Extract the (X, Y) coordinate from the center of the cell holding the provided text.  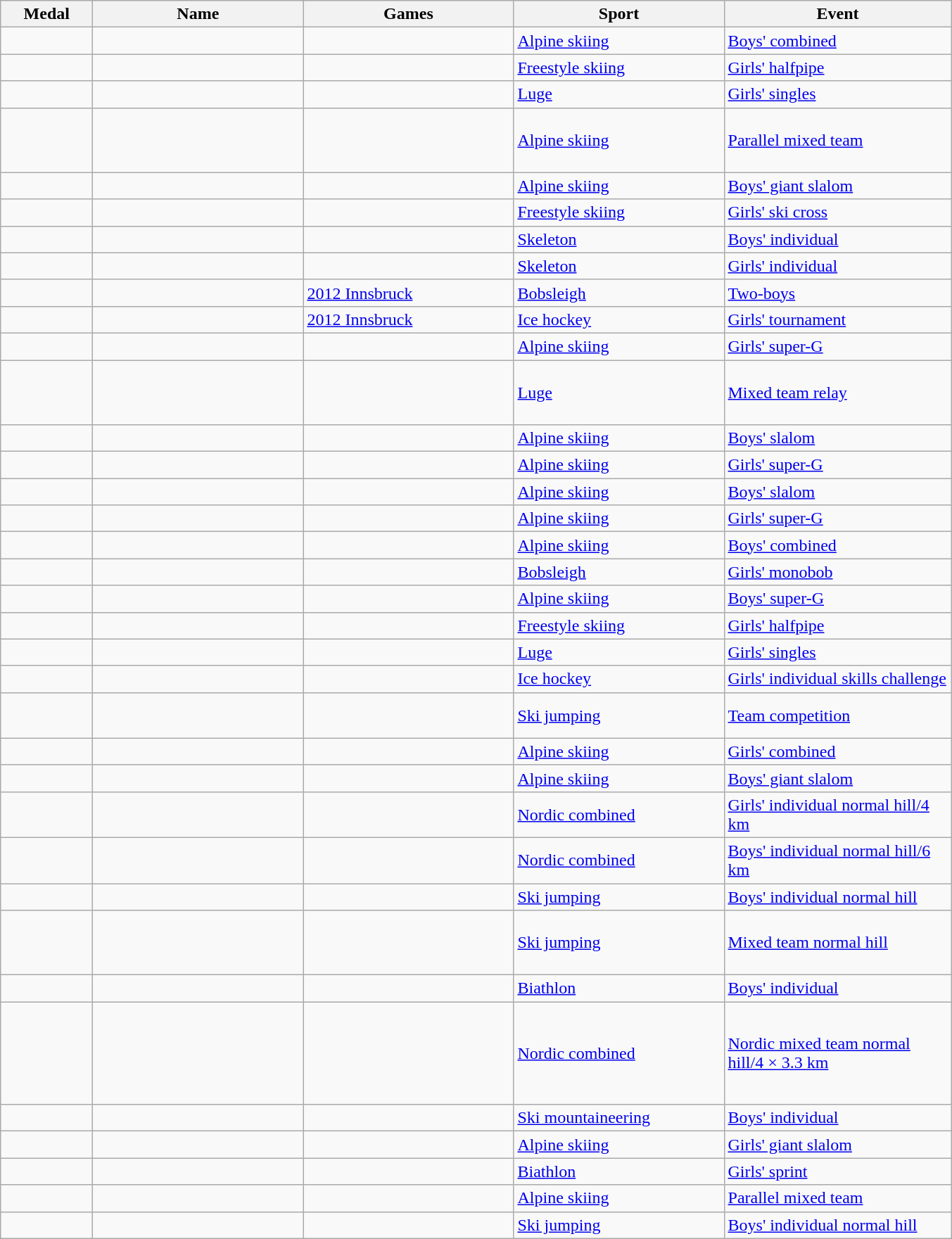
Girls' monobob (837, 572)
Games (408, 14)
Sport (619, 14)
Girls' combined (837, 751)
Two-boys (837, 293)
Girls' individual (837, 266)
Boys' individual normal hill/6 km (837, 860)
Mixed team relay (837, 393)
Event (837, 14)
Ski mountaineering (619, 1118)
Girls' individual skills challenge (837, 679)
Mixed team normal hill (837, 943)
Girls' sprint (837, 1171)
Name (198, 14)
Boys' super-G (837, 599)
Nordic mixed team normal hill/4 × 3.3 km (837, 1053)
Medal (46, 14)
Team competition (837, 715)
Girls' tournament (837, 319)
Girls' individual normal hill/4 km (837, 815)
Girls' giant slalom (837, 1145)
Girls' ski cross (837, 212)
